Detect which cell encompasses the target text, then output its [x, y] center coordinate. 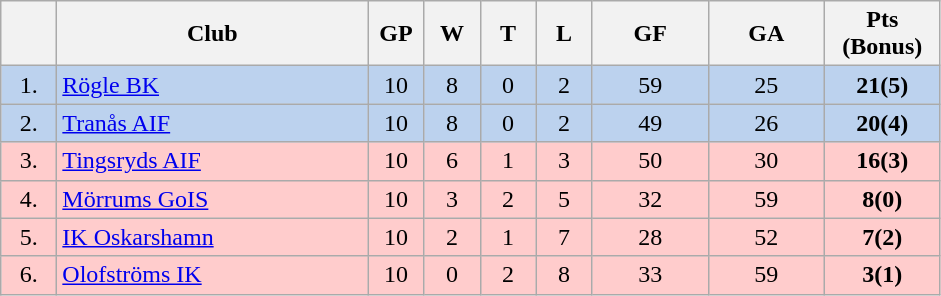
Tingsryds AIF [212, 161]
Club [212, 34]
Tranås AIF [212, 123]
2. [29, 123]
25 [766, 85]
W [452, 34]
6 [452, 161]
4. [29, 199]
33 [650, 275]
50 [650, 161]
21(5) [882, 85]
6. [29, 275]
16(3) [882, 161]
5 [564, 199]
52 [766, 237]
Rögle BK [212, 85]
3(1) [882, 275]
28 [650, 237]
3. [29, 161]
Mörrums GoIS [212, 199]
GP [396, 34]
GA [766, 34]
L [564, 34]
Pts (Bonus) [882, 34]
Olofströms IK [212, 275]
8(0) [882, 199]
7 [564, 237]
30 [766, 161]
20(4) [882, 123]
26 [766, 123]
T [508, 34]
GF [650, 34]
49 [650, 123]
32 [650, 199]
1. [29, 85]
IK Oskarshamn [212, 237]
7(2) [882, 237]
5. [29, 237]
